Search for the cell housing the specified text and yield its [X, Y] center coordinate. 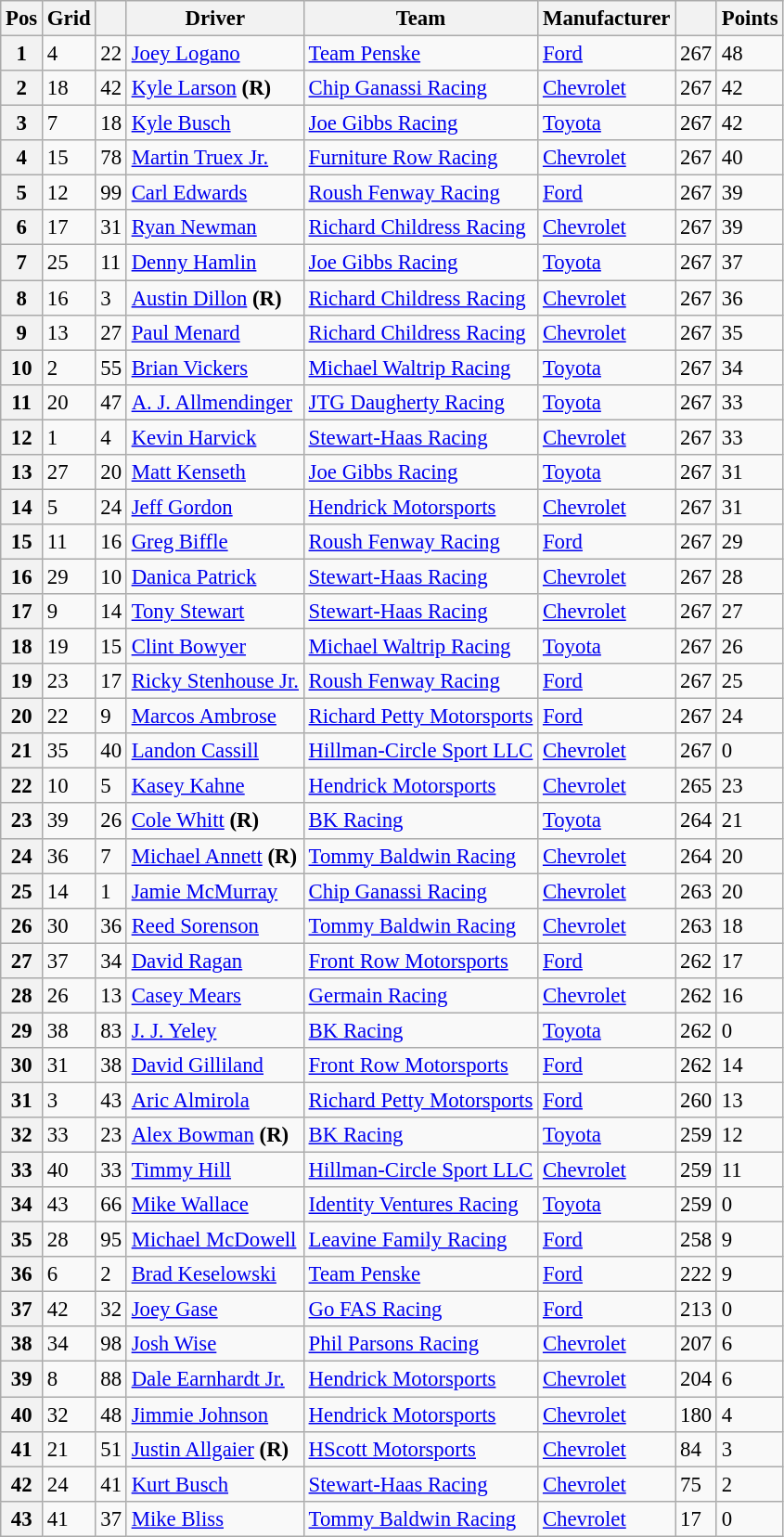
Joey Logano [215, 54]
258 [696, 1240]
Austin Dillon (R) [215, 298]
Kyle Larson (R) [215, 88]
Aric Almirola [215, 1100]
Clint Bowyer [215, 647]
Grid [69, 19]
Mike Bliss [215, 1518]
Kasey Kahne [215, 786]
Leavine Family Racing [420, 1240]
Matt Kenseth [215, 472]
51 [111, 1449]
Brian Vickers [215, 368]
75 [696, 1484]
265 [696, 786]
Kevin Harvick [215, 437]
95 [111, 1240]
Alex Bowman (R) [215, 1135]
HScott Motorsports [420, 1449]
Joey Gase [215, 1310]
Landon Cassill [215, 751]
Jimmie Johnson [215, 1414]
Furniture Row Racing [420, 158]
J. J. Yeley [215, 1030]
Mike Wallace [215, 1205]
Kyle Busch [215, 123]
Carl Edwards [215, 193]
98 [111, 1345]
99 [111, 193]
Phil Parsons Racing [420, 1345]
Casey Mears [215, 996]
JTG Daugherty Racing [420, 402]
Pos [22, 19]
Team [420, 19]
Ryan Newman [215, 227]
Martin Truex Jr. [215, 158]
Paul Menard [215, 332]
Driver [215, 19]
180 [696, 1414]
David Ragan [215, 961]
Tony Stewart [215, 612]
88 [111, 1379]
Marcos Ambrose [215, 717]
222 [696, 1274]
David Gilliland [215, 1066]
Identity Ventures Racing [420, 1205]
Jamie McMurray [215, 891]
207 [696, 1345]
Denny Hamlin [215, 263]
Josh Wise [215, 1345]
66 [111, 1205]
204 [696, 1379]
260 [696, 1100]
84 [696, 1449]
Kurt Busch [215, 1484]
A. J. Allmendinger [215, 402]
55 [111, 368]
Greg Biffle [215, 542]
Reed Sorenson [215, 925]
Go FAS Racing [420, 1310]
Justin Allgaier (R) [215, 1449]
Germain Racing [420, 996]
Timmy Hill [215, 1170]
Manufacturer [607, 19]
Jeff Gordon [215, 507]
83 [111, 1030]
Michael Annett (R) [215, 856]
Danica Patrick [215, 576]
Ricky Stenhouse Jr. [215, 681]
Points [750, 19]
Cole Whitt (R) [215, 821]
47 [111, 402]
Michael McDowell [215, 1240]
78 [111, 158]
Brad Keselowski [215, 1274]
Dale Earnhardt Jr. [215, 1379]
213 [696, 1310]
